Detect which cell encompasses the target text, then output its [x, y] center coordinate. 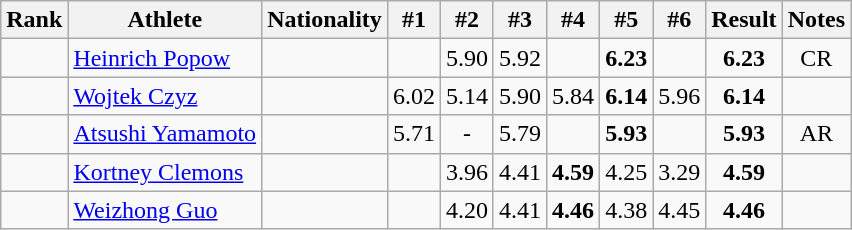
Wojtek Czyz [165, 96]
5.96 [680, 96]
4.45 [680, 210]
#1 [414, 20]
#3 [520, 20]
#4 [574, 20]
CR [816, 58]
Athlete [165, 20]
3.29 [680, 172]
Atsushi Yamamoto [165, 134]
5.14 [466, 96]
AR [816, 134]
6.02 [414, 96]
Notes [816, 20]
5.79 [520, 134]
Result [744, 20]
5.71 [414, 134]
#6 [680, 20]
- [466, 134]
#2 [466, 20]
Nationality [325, 20]
5.92 [520, 58]
#5 [626, 20]
4.20 [466, 210]
Heinrich Popow [165, 58]
3.96 [466, 172]
4.25 [626, 172]
Kortney Clemons [165, 172]
4.38 [626, 210]
Rank [34, 20]
5.84 [574, 96]
Weizhong Guo [165, 210]
